Find where the given text appears and provide that cell's center as (x, y) coordinate. 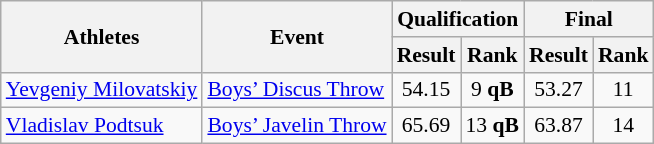
Vladislav Podtsuk (102, 126)
14 (624, 126)
11 (624, 90)
65.69 (426, 126)
9 qB (492, 90)
Boys’ Javelin Throw (296, 126)
53.27 (558, 90)
13 qB (492, 126)
Event (296, 36)
Yevgeniy Milovatskiy (102, 90)
Athletes (102, 36)
63.87 (558, 126)
54.15 (426, 90)
Qualification (458, 19)
Boys’ Discus Throw (296, 90)
Final (588, 19)
